Return the [X, Y] coordinate for the center point of the cell that contains the specified text.  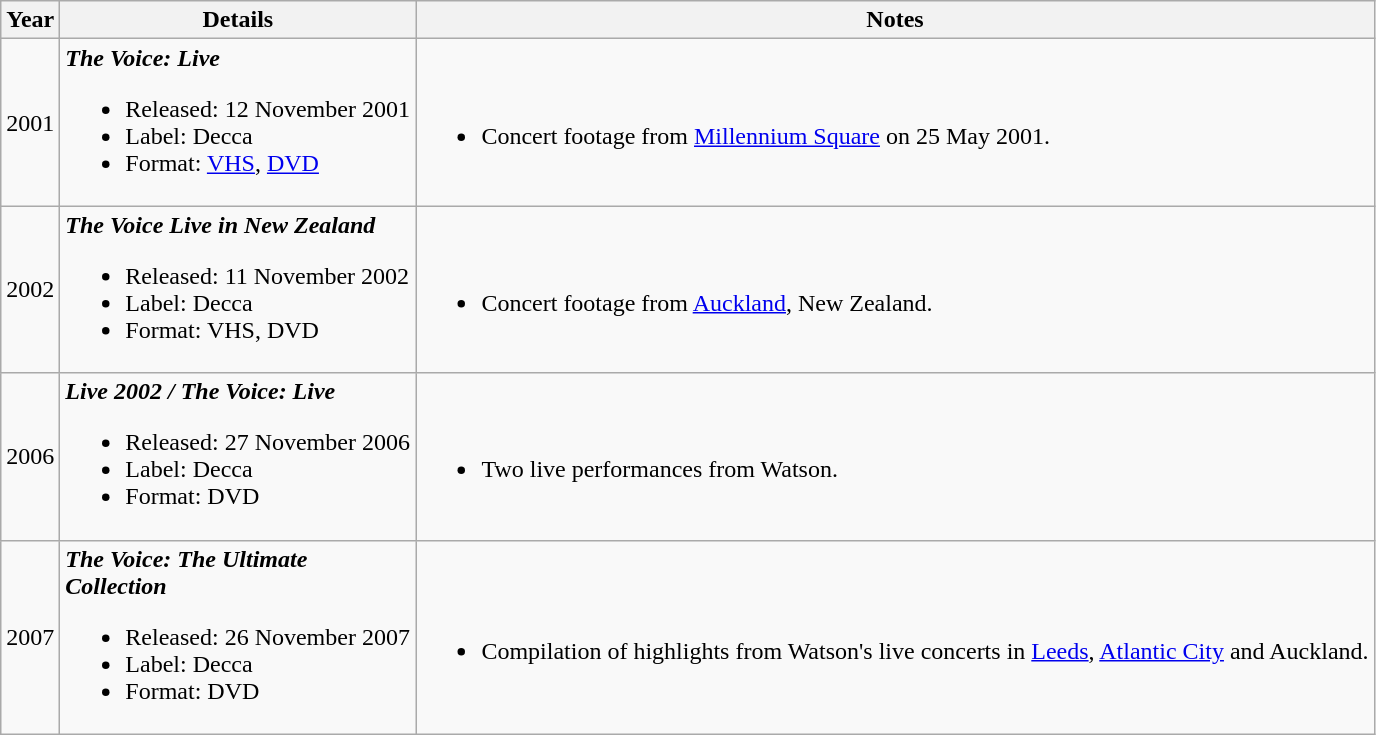
The Voice: LiveReleased: 12 November 2001Label: DeccaFormat: VHS, DVD [238, 122]
The Voice Live in New ZealandReleased: 11 November 2002Label: DeccaFormat: VHS, DVD [238, 290]
Notes [895, 20]
Live 2002 / The Voice: LiveReleased: 27 November 2006Label: DeccaFormat: DVD [238, 456]
Concert footage from Auckland, New Zealand. [895, 290]
Compilation of highlights from Watson's live concerts in Leeds, Atlantic City and Auckland. [895, 637]
Details [238, 20]
The Voice: The Ultimate CollectionReleased: 26 November 2007Label: DeccaFormat: DVD [238, 637]
2001 [30, 122]
Two live performances from Watson. [895, 456]
Concert footage from Millennium Square on 25 May 2001. [895, 122]
Year [30, 20]
2006 [30, 456]
2007 [30, 637]
2002 [30, 290]
